Identify which cell holds the provided text, then report its [X, Y] central coordinate. 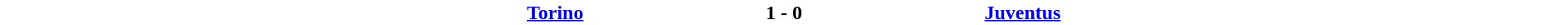
1 - 0 [784, 12]
Torino [293, 12]
Juventus [1275, 12]
